Identify which cell holds the provided text, then report its [x, y] central coordinate. 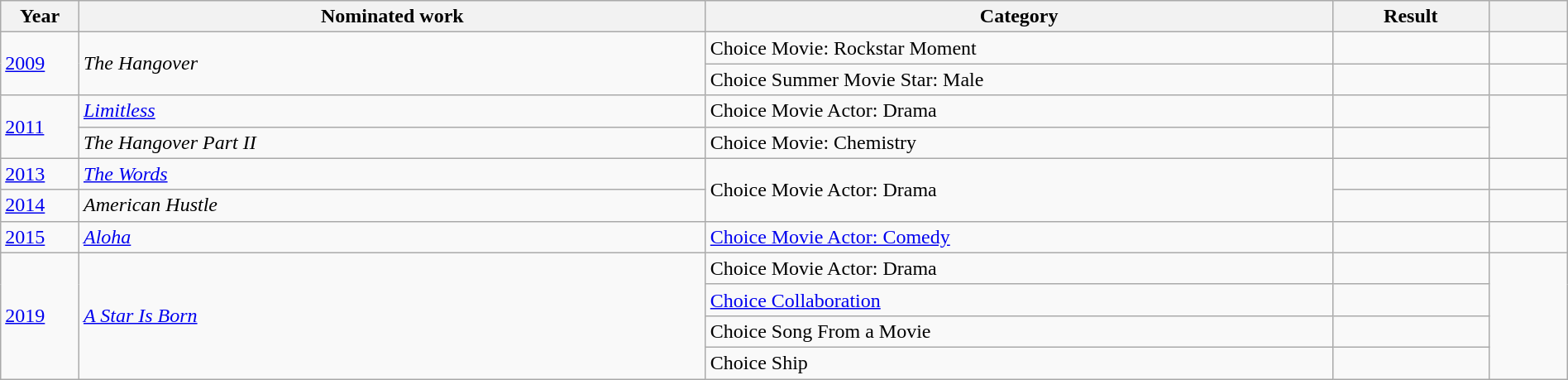
Choice Movie Actor: Comedy [1019, 237]
The Hangover Part II [392, 142]
Aloha [392, 237]
Nominated work [392, 17]
Result [1411, 17]
Year [40, 17]
2019 [40, 315]
2014 [40, 205]
Choice Movie: Rockstar Moment [1019, 48]
Limitless [392, 111]
The Hangover [392, 64]
Category [1019, 17]
Choice Collaboration [1019, 300]
2013 [40, 174]
Choice Summer Movie Star: Male [1019, 79]
2009 [40, 64]
2015 [40, 237]
A Star Is Born [392, 315]
The Words [392, 174]
American Hustle [392, 205]
Choice Ship [1019, 363]
Choice Song From a Movie [1019, 331]
2011 [40, 127]
Choice Movie: Chemistry [1019, 142]
